For the text-containing cell, return its midpoint in (x, y) coordinate format. 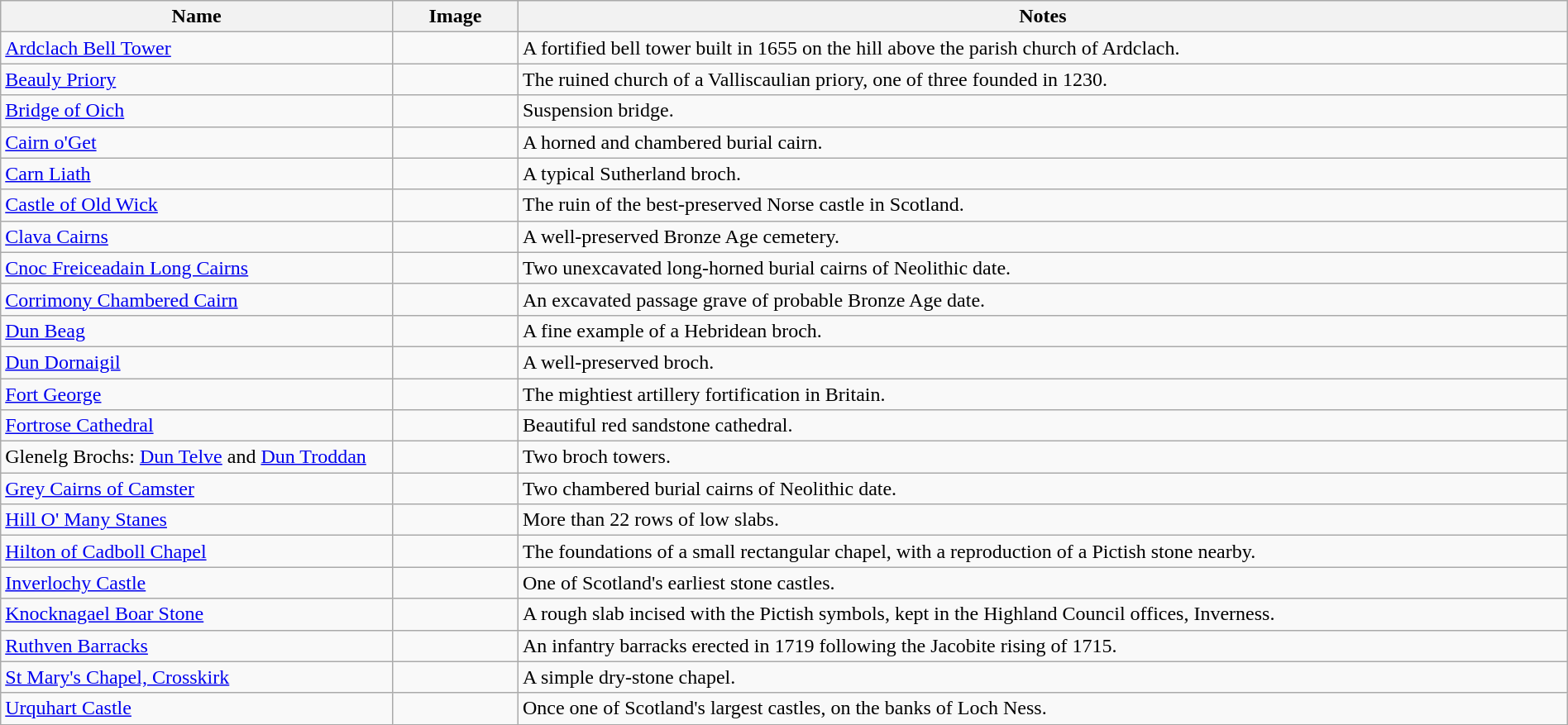
Beauly Priory (197, 79)
A well-preserved broch. (1042, 362)
An excavated passage grave of probable Bronze Age date. (1042, 299)
Once one of Scotland's largest castles, on the banks of Loch Ness. (1042, 708)
Grey Cairns of Camster (197, 489)
Name (197, 17)
The foundations of a small rectangular chapel, with a reproduction of a Pictish stone nearby. (1042, 551)
Fort George (197, 394)
An infantry barracks erected in 1719 following the Jacobite rising of 1715. (1042, 646)
Bridge of Oich (197, 111)
Image (455, 17)
Two broch towers. (1042, 457)
St Mary's Chapel, Crosskirk (197, 677)
Two unexcavated long-horned burial cairns of Neolithic date. (1042, 268)
Hilton of Cadboll Chapel (197, 551)
Two chambered burial cairns of Neolithic date. (1042, 489)
Castle of Old Wick (197, 205)
One of Scotland's earliest stone castles. (1042, 583)
Clava Cairns (197, 236)
A fine example of a Hebridean broch. (1042, 331)
The mightiest artillery fortification in Britain. (1042, 394)
Knocknagael Boar Stone (197, 614)
A simple dry-stone chapel. (1042, 677)
Inverlochy Castle (197, 583)
A horned and chambered burial cairn. (1042, 142)
More than 22 rows of low slabs. (1042, 520)
Dun Beag (197, 331)
Cnoc Freiceadain Long Cairns (197, 268)
Corrimony Chambered Cairn (197, 299)
A typical Sutherland broch. (1042, 174)
Notes (1042, 17)
Ruthven Barracks (197, 646)
Beautiful red sandstone cathedral. (1042, 426)
Fortrose Cathedral (197, 426)
Cairn o'Get (197, 142)
Hill O' Many Stanes (197, 520)
A fortified bell tower built in 1655 on the hill above the parish church of Ardclach. (1042, 48)
The ruin of the best-preserved Norse castle in Scotland. (1042, 205)
Carn Liath (197, 174)
The ruined church of a Valliscaulian priory, one of three founded in 1230. (1042, 79)
A rough slab incised with the Pictish symbols, kept in the Highland Council offices, Inverness. (1042, 614)
Urquhart Castle (197, 708)
Ardclach Bell Tower (197, 48)
Dun Dornaigil (197, 362)
Glenelg Brochs: Dun Telve and Dun Troddan (197, 457)
A well-preserved Bronze Age cemetery. (1042, 236)
Suspension bridge. (1042, 111)
